Output the [X, Y] coordinate of the center of the cell containing the given text.  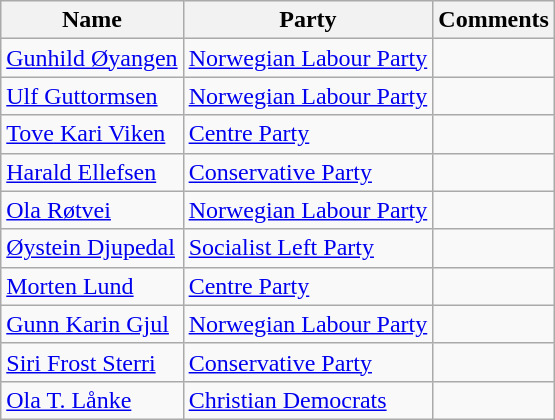
Gunhild Øyangen [92, 58]
Ulf Guttormsen [92, 96]
Gunn Karin Gjul [92, 324]
Morten Lund [92, 286]
Harald Ellefsen [92, 172]
Christian Democrats [308, 400]
Tove Kari Viken [92, 134]
Comments [494, 20]
Socialist Left Party [308, 248]
Ola T. Lånke [92, 400]
Party [308, 20]
Øystein Djupedal [92, 248]
Ola Røtvei [92, 210]
Name [92, 20]
Siri Frost Sterri [92, 362]
